Detect which cell encompasses the target text, then output its (X, Y) center coordinate. 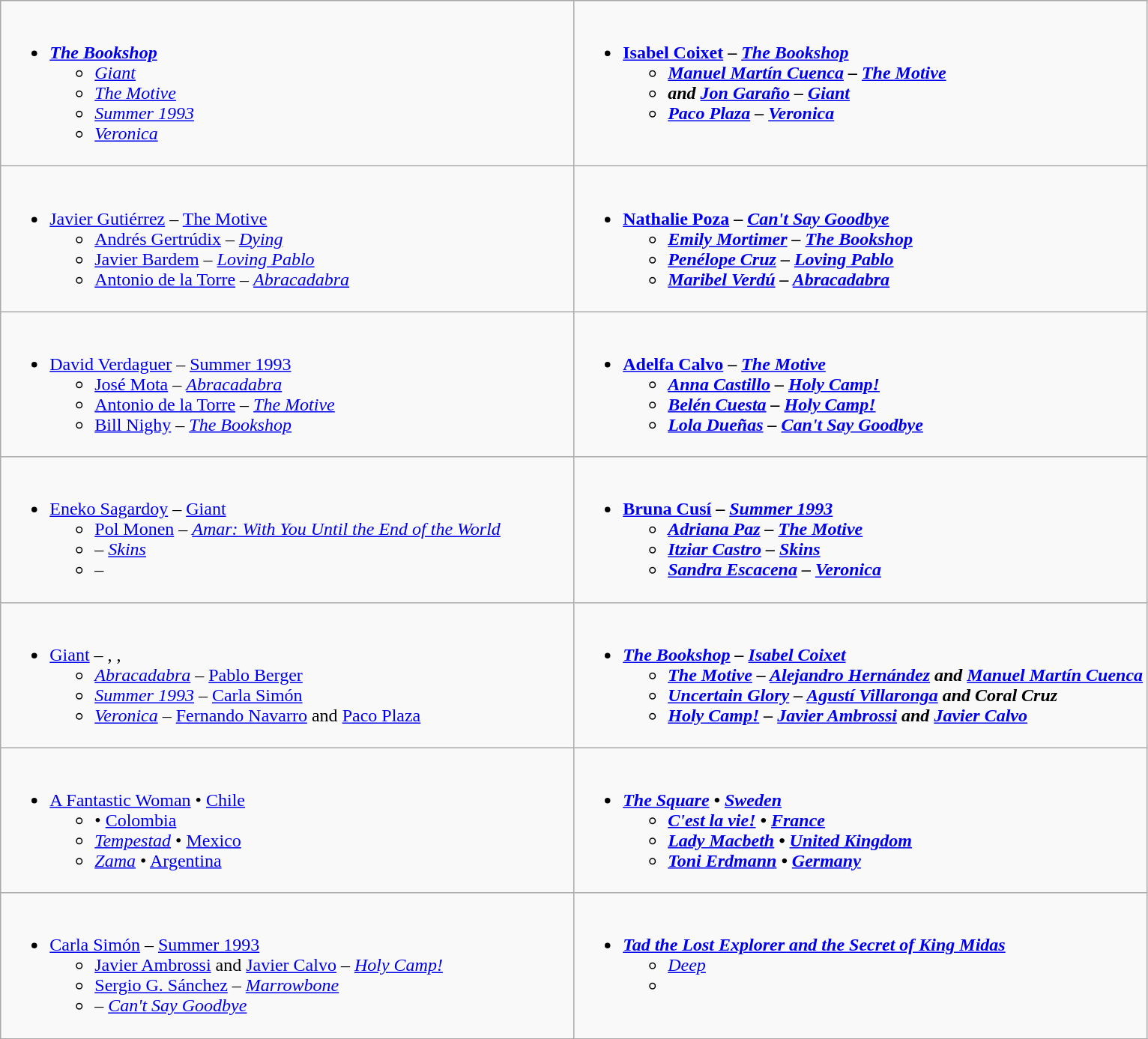
Carla Simón – Summer 1993Javier Ambrossi and Javier Calvo – Holy Camp!Sergio G. Sánchez – Marrowbone – Can't Say Goodbye (288, 966)
The Square • SwedenC'est la vie! • FranceLady Macbeth • United KingdomToni Erdmann • Germany (860, 820)
The BookshopGiantThe MotiveSummer 1993Veronica (288, 84)
Bruna Cusí – Summer 1993Adriana Paz – The MotiveItziar Castro – SkinsSandra Escacena – Veronica (860, 530)
Javier Gutiérrez – The MotiveAndrés Gertrúdix – DyingJavier Bardem – Loving PabloAntonio de la Torre – Abracadabra (288, 239)
A Fantastic Woman • Chile • ColombiaTempestad • MexicoZama • Argentina (288, 820)
Tad the Lost Explorer and the Secret of King MidasDeep (860, 966)
David Verdaguer – Summer 1993José Mota – AbracadabraAntonio de la Torre – The MotiveBill Nighy – The Bookshop (288, 384)
Nathalie Poza – Can't Say GoodbyeEmily Mortimer – The BookshopPenélope Cruz – Loving PabloMaribel Verdú – Abracadabra (860, 239)
Isabel Coixet – The BookshopManuel Martín Cuenca – The Motive and Jon Garaño – GiantPaco Plaza – Veronica (860, 84)
Adelfa Calvo – The MotiveAnna Castillo – Holy Camp!Belén Cuesta – Holy Camp!Lola Dueñas – Can't Say Goodbye (860, 384)
Eneko Sagardoy – GiantPol Monen – Amar: With You Until the End of the World – Skins – (288, 530)
Giant – , , Abracadabra – Pablo BergerSummer 1993 – Carla SimónVeronica – Fernando Navarro and Paco Plaza (288, 675)
